For the text-containing cell, return its midpoint in [x, y] coordinate format. 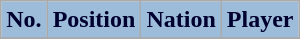
Player [260, 20]
No. [24, 20]
Position [94, 20]
Nation [181, 20]
